For the text-containing cell, return its midpoint in [X, Y] coordinate format. 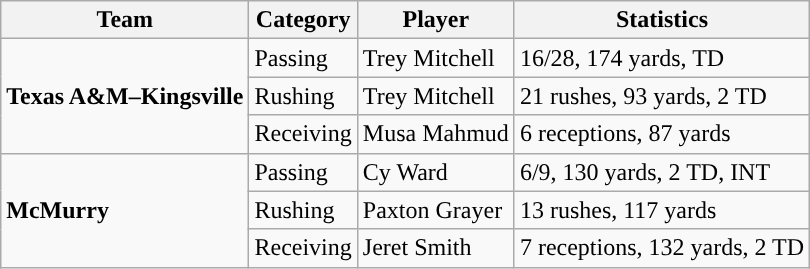
Statistics [662, 20]
7 receptions, 132 yards, 2 TD [662, 248]
16/28, 174 yards, TD [662, 58]
Paxton Grayer [436, 210]
McMurry [125, 210]
6 receptions, 87 yards [662, 134]
Cy Ward [436, 172]
13 rushes, 117 yards [662, 210]
21 rushes, 93 yards, 2 TD [662, 96]
Musa Mahmud [436, 134]
Player [436, 20]
Jeret Smith [436, 248]
Team [125, 20]
Category [303, 20]
Texas A&M–Kingsville [125, 96]
6/9, 130 yards, 2 TD, INT [662, 172]
